Output the (X, Y) coordinate of the center of the cell containing the given text.  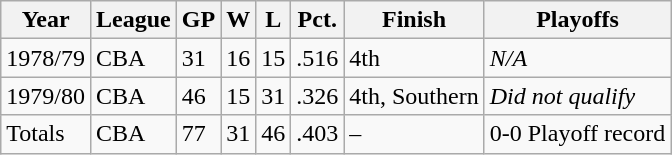
.403 (318, 134)
Did not qualify (578, 96)
N/A (578, 58)
GP (198, 20)
4th, Southern (414, 96)
.516 (318, 58)
Playoffs (578, 20)
16 (238, 58)
Pct. (318, 20)
4th (414, 58)
.326 (318, 96)
0-0 Playoff record (578, 134)
– (414, 134)
League (133, 20)
1979/80 (46, 96)
Year (46, 20)
L (274, 20)
Totals (46, 134)
77 (198, 134)
1978/79 (46, 58)
Finish (414, 20)
W (238, 20)
